Output the (X, Y) coordinate of the center of the cell containing the given text.  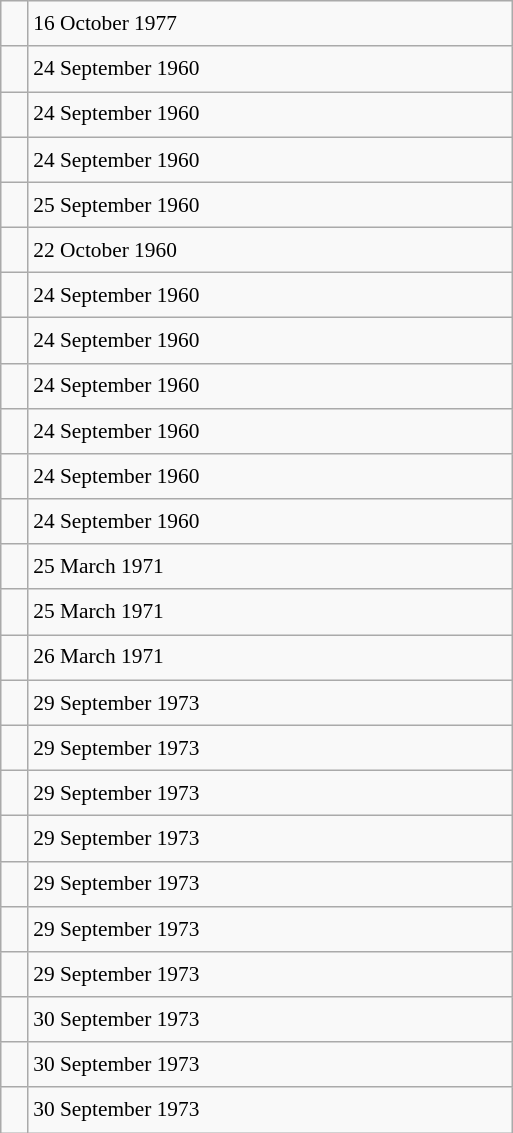
16 October 1977 (270, 24)
26 March 1971 (270, 658)
25 September 1960 (270, 204)
22 October 1960 (270, 250)
